For the text-containing cell, return its midpoint in (X, Y) coordinate format. 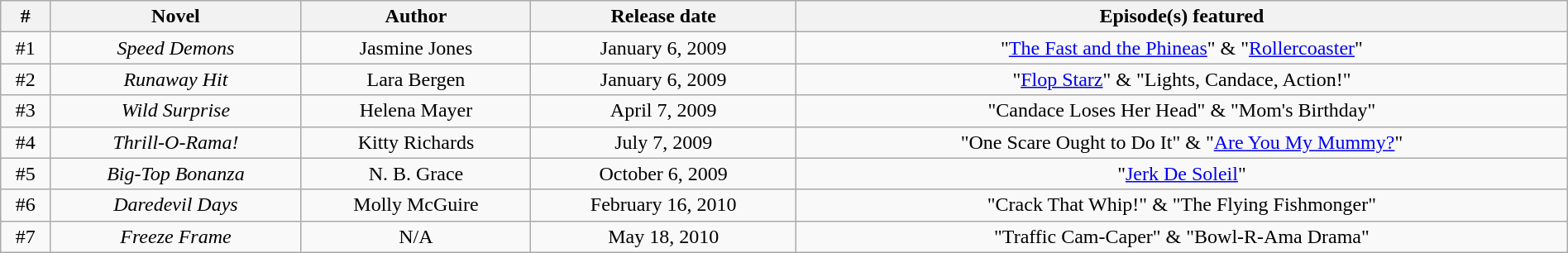
Author (416, 17)
"Jerk De Soleil" (1183, 174)
# (26, 17)
"Traffic Cam-Caper" & "Bowl-R-Ama Drama" (1183, 236)
Jasmine Jones (416, 48)
"Flop Starz" & "Lights, Candace, Action!" (1183, 79)
Helena Mayer (416, 111)
#6 (26, 205)
Big-Top Bonanza (175, 174)
Wild Surprise (175, 111)
#4 (26, 142)
Episode(s) featured (1183, 17)
"Candace Loses Her Head" & "Mom's Birthday" (1183, 111)
Novel (175, 17)
#5 (26, 174)
"The Fast and the Phineas" & "Rollercoaster" (1183, 48)
May 18, 2010 (663, 236)
Release date (663, 17)
"One Scare Ought to Do It" & "Are You My Mummy?" (1183, 142)
February 16, 2010 (663, 205)
Runaway Hit (175, 79)
#1 (26, 48)
#7 (26, 236)
Molly McGuire (416, 205)
July 7, 2009 (663, 142)
#2 (26, 79)
#3 (26, 111)
Daredevil Days (175, 205)
Kitty Richards (416, 142)
N/A (416, 236)
Freeze Frame (175, 236)
Thrill-O-Rama! (175, 142)
April 7, 2009 (663, 111)
N. B. Grace (416, 174)
October 6, 2009 (663, 174)
Lara Bergen (416, 79)
Speed Demons (175, 48)
"Crack That Whip!" & "The Flying Fishmonger" (1183, 205)
